Find where the given text appears and provide that cell's center as (X, Y) coordinate. 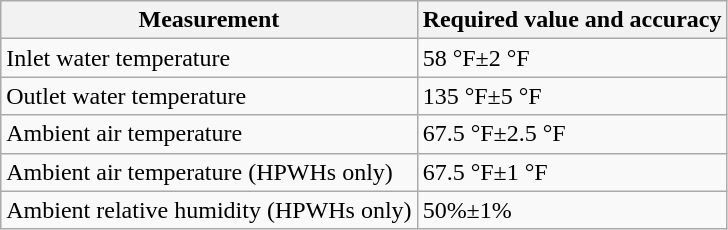
67.5 °F±1 °F (572, 172)
Required value and accuracy (572, 20)
Ambient relative humidity (HPWHs only) (209, 210)
Ambient air temperature (HPWHs only) (209, 172)
Measurement (209, 20)
Ambient air temperature (209, 134)
135 °F±5 °F (572, 96)
50%±1% (572, 210)
67.5 °F±2.5 °F (572, 134)
Inlet water temperature (209, 58)
Outlet water temperature (209, 96)
58 °F±2 °F (572, 58)
